Return the [x, y] coordinate for the center point of the cell that contains the specified text.  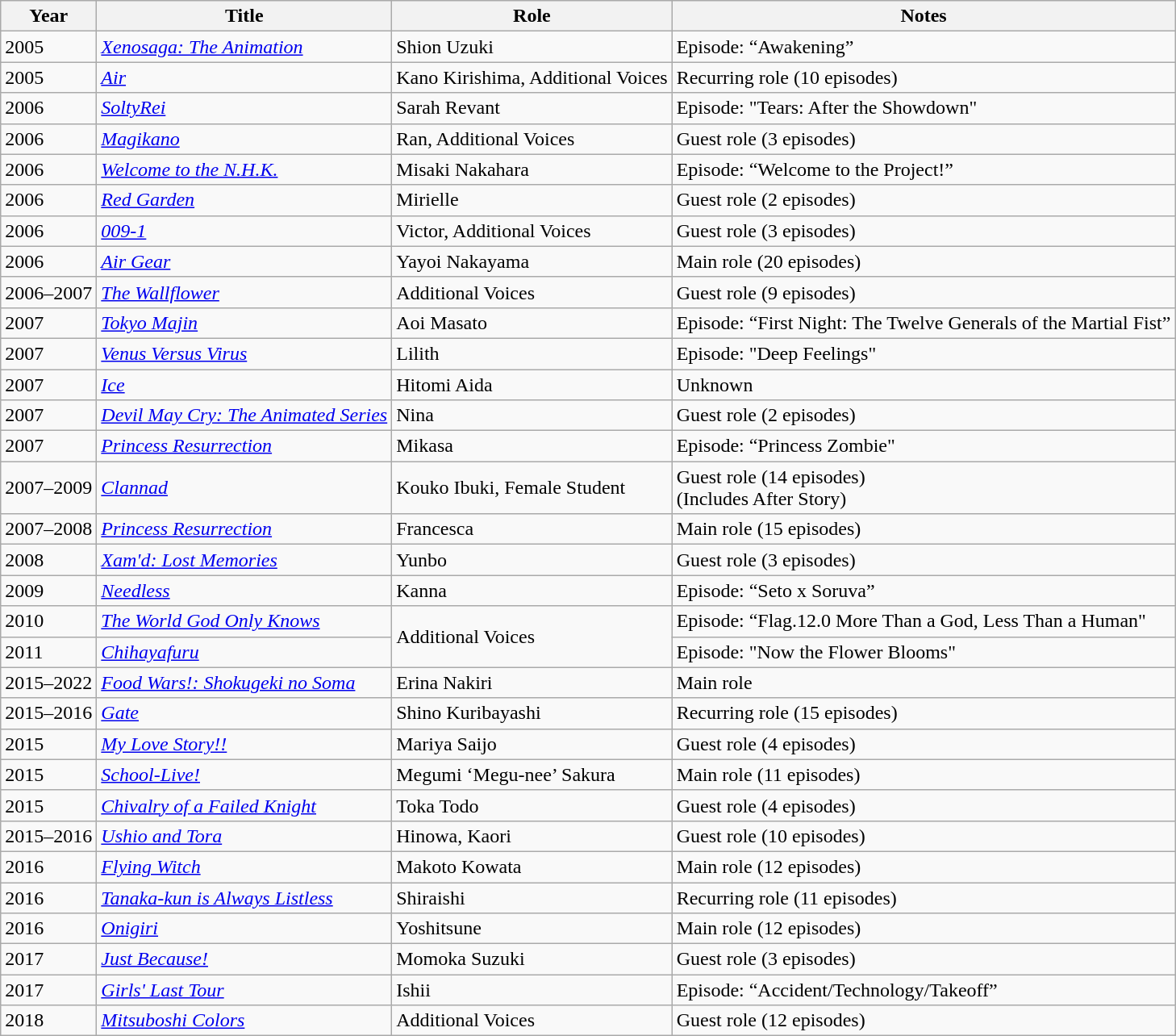
Main role (20 episodes) [924, 261]
Hinowa, Kaori [532, 836]
Misaki Nakahara [532, 169]
2015–2022 [48, 683]
009-1 [244, 231]
Onigiri [244, 929]
Ishii [532, 990]
Shion Uzuki [532, 47]
Megumi ‘Megu-nee’ Sakura [532, 775]
2007–2008 [48, 529]
Yoshitsune [532, 929]
Unknown [924, 385]
Shiraishi [532, 898]
Lilith [532, 353]
Red Garden [244, 200]
Gate [244, 713]
Mirielle [532, 200]
Episode: "Tears: After the Showdown" [924, 108]
Recurring role (10 episodes) [924, 77]
Tokyo Majin [244, 323]
Episode: “Accident/Technology/Takeoff” [924, 990]
Air [244, 77]
Tanaka-kun is Always Listless [244, 898]
Venus Versus Virus [244, 353]
SoltyRei [244, 108]
Toka Todo [532, 805]
Mikasa [532, 446]
2007–2009 [48, 487]
My Love Story!! [244, 744]
Shino Kuribayashi [532, 713]
Episode: “Seto x Soruva” [924, 591]
Hitomi Aida [532, 385]
Xenosaga: The Animation [244, 47]
Kano Kirishima, Additional Voices [532, 77]
Kouko Ibuki, Female Student [532, 487]
Title [244, 16]
2018 [48, 1021]
Makoto Kowata [532, 867]
Episode: "Deep Feelings" [924, 353]
Mariya Saijo [532, 744]
Main role (11 episodes) [924, 775]
Ice [244, 385]
Episode: “First Night: The Twelve Generals of the Martial Fist” [924, 323]
Recurring role (11 episodes) [924, 898]
Main role (15 episodes) [924, 529]
Role [532, 16]
Notes [924, 16]
2011 [48, 652]
Magikano [244, 139]
Guest role (12 episodes) [924, 1021]
Francesca [532, 529]
School-Live! [244, 775]
Clannad [244, 487]
Nina [532, 416]
Recurring role (15 episodes) [924, 713]
Devil May Cry: The Animated Series [244, 416]
Xam'd: Lost Memories [244, 560]
2006–2007 [48, 292]
Needless [244, 591]
2008 [48, 560]
Aoi Masato [532, 323]
Yayoi Nakayama [532, 261]
Episode: “Welcome to the Project!” [924, 169]
Main role [924, 683]
Episode: “Awakening” [924, 47]
Chihayafuru [244, 652]
Yunbo [532, 560]
Guest role (14 episodes) (Includes After Story) [924, 487]
Episode: “Flag.12.0 More Than a God, Less Than a Human" [924, 621]
Guest role (10 episodes) [924, 836]
Year [48, 16]
Victor, Additional Voices [532, 231]
Food Wars!: Shokugeki no Soma [244, 683]
Erina Nakiri [532, 683]
Episode: "Now the Flower Blooms" [924, 652]
2009 [48, 591]
Guest role (9 episodes) [924, 292]
Episode: “Princess Zombie" [924, 446]
Girls' Last Tour [244, 990]
Momoka Suzuki [532, 959]
Just Because! [244, 959]
Welcome to the N.H.K. [244, 169]
Flying Witch [244, 867]
2010 [48, 621]
Chivalry of a Failed Knight [244, 805]
Kanna [532, 591]
Ushio and Tora [244, 836]
Mitsuboshi Colors [244, 1021]
The Wallflower [244, 292]
Air Gear [244, 261]
Sarah Revant [532, 108]
Ran, Additional Voices [532, 139]
The World God Only Knows [244, 621]
